Extract the (X, Y) coordinate from the center of the cell holding the provided text.  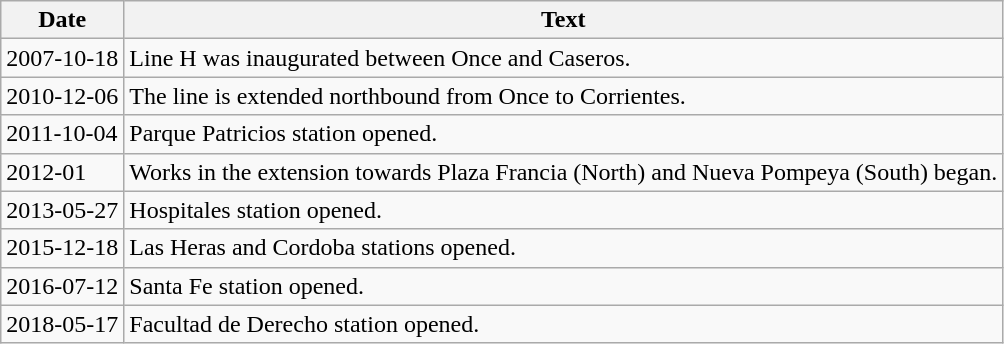
2007-10-18 (62, 58)
2010-12-06 (62, 96)
Hospitales station opened. (564, 210)
2015-12-18 (62, 248)
Santa Fe station opened. (564, 286)
Text (564, 20)
2011-10-04 (62, 134)
Works in the extension towards Plaza Francia (North) and Nueva Pompeya (South) began. (564, 172)
2013-05-27 (62, 210)
Facultad de Derecho station opened. (564, 324)
Date (62, 20)
Parque Patricios station opened. (564, 134)
Line H was inaugurated between Once and Caseros. (564, 58)
The line is extended northbound from Once to Corrientes. (564, 96)
2012-01 (62, 172)
2016-07-12 (62, 286)
2018-05-17 (62, 324)
Las Heras and Cordoba stations opened. (564, 248)
